Return (X, Y) of the center of cell containing provided text 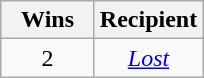
2 (48, 58)
Recipient (148, 20)
Wins (48, 20)
Lost (148, 58)
